Return the (X, Y) coordinate for the center point of the cell that contains the specified text.  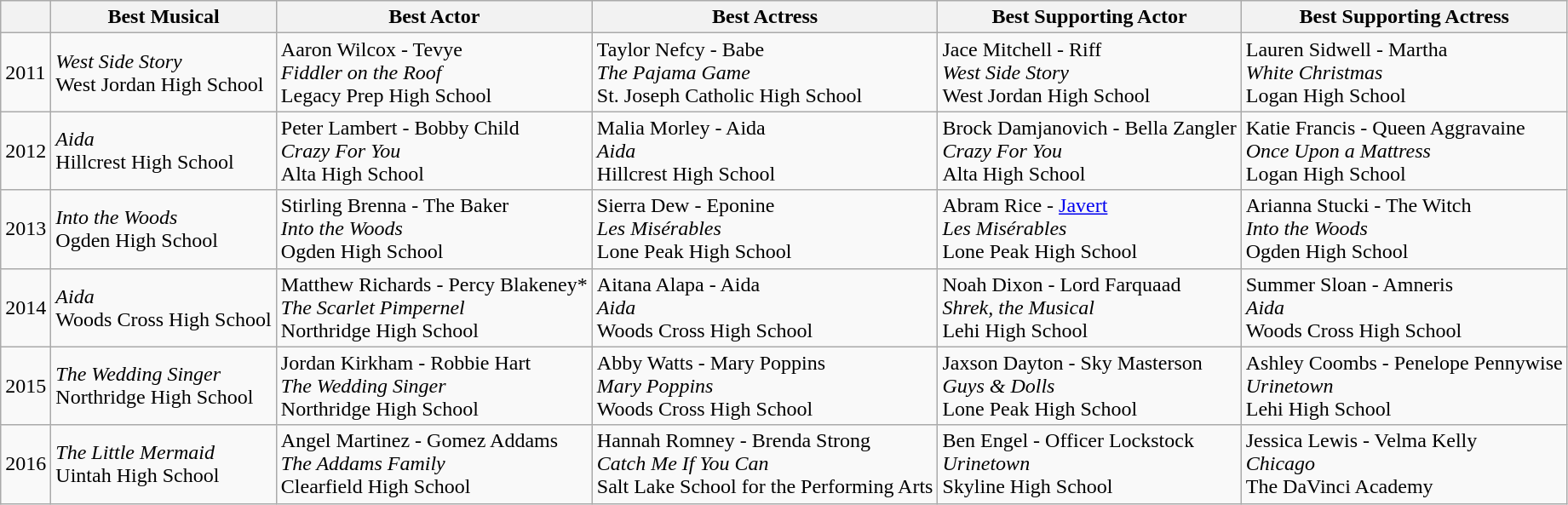
Summer Sloan - AmnerisAidaWoods Cross High School (1404, 307)
Aitana Alapa - AidaAidaWoods Cross High School (765, 307)
Ben Engel - Officer LockstockUrinetownSkyline High School (1089, 464)
Jordan Kirkham - Robbie HartThe Wedding SingerNorthridge High School (434, 386)
Best Supporting Actress (1404, 17)
2013 (26, 229)
Malia Morley - AidaAidaHillcrest High School (765, 151)
Katie Francis - Queen AggravaineOnce Upon a MattressLogan High School (1404, 151)
Abram Rice - JavertLes MisérablesLone Peak High School (1089, 229)
Angel Martinez - Gomez AddamsThe Addams FamilyClearfield High School (434, 464)
Jessica Lewis - Velma KellyChicagoThe DaVinci Academy (1404, 464)
Ashley Coombs - Penelope PennywiseUrinetownLehi High School (1404, 386)
West Side StoryWest Jordan High School (164, 72)
AidaWoods Cross High School (164, 307)
2012 (26, 151)
Aaron Wilcox - TevyeFiddler on the RoofLegacy Prep High School (434, 72)
Brock Damjanovich - Bella ZanglerCrazy For YouAlta High School (1089, 151)
Arianna Stucki - The WitchInto the WoodsOgden High School (1404, 229)
Abby Watts - Mary PoppinsMary PoppinsWoods Cross High School (765, 386)
Sierra Dew - EponineLes MisérablesLone Peak High School (765, 229)
The Little MermaidUintah High School (164, 464)
Matthew Richards - Percy Blakeney*The Scarlet PimpernelNorthridge High School (434, 307)
Noah Dixon - Lord FarquaadShrek, the MusicalLehi High School (1089, 307)
Into the WoodsOgden High School (164, 229)
Taylor Nefcy - BabeThe Pajama GameSt. Joseph Catholic High School (765, 72)
Hannah Romney - Brenda StrongCatch Me If You CanSalt Lake School for the Performing Arts (765, 464)
2016 (26, 464)
Best Supporting Actor (1089, 17)
Jace Mitchell - RiffWest Side StoryWest Jordan High School (1089, 72)
2011 (26, 72)
2014 (26, 307)
AidaHillcrest High School (164, 151)
Stirling Brenna - The BakerInto the WoodsOgden High School (434, 229)
Best Actress (765, 17)
2015 (26, 386)
Best Actor (434, 17)
Peter Lambert - Bobby ChildCrazy For YouAlta High School (434, 151)
Best Musical (164, 17)
Jaxson Dayton - Sky MastersonGuys & DollsLone Peak High School (1089, 386)
The Wedding SingerNorthridge High School (164, 386)
Lauren Sidwell - MarthaWhite ChristmasLogan High School (1404, 72)
